Detect which cell encompasses the target text, then output its (X, Y) center coordinate. 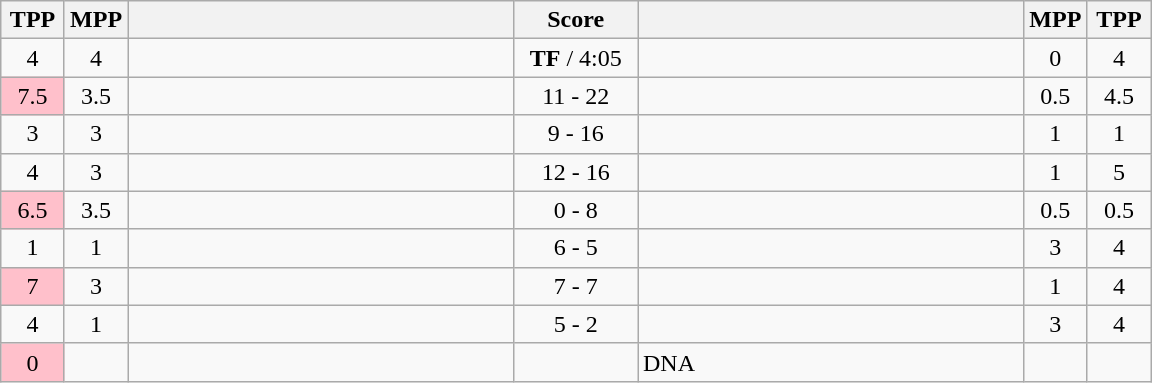
7 - 7 (576, 286)
11 - 22 (576, 96)
5 (1119, 172)
4.5 (1119, 96)
12 - 16 (576, 172)
0 - 8 (576, 210)
7.5 (33, 96)
Score (576, 20)
6 - 5 (576, 248)
6.5 (33, 210)
TF / 4:05 (576, 58)
5 - 2 (576, 324)
9 - 16 (576, 134)
7 (33, 286)
DNA (831, 362)
